Identify which cell holds the provided text, then report its (X, Y) central coordinate. 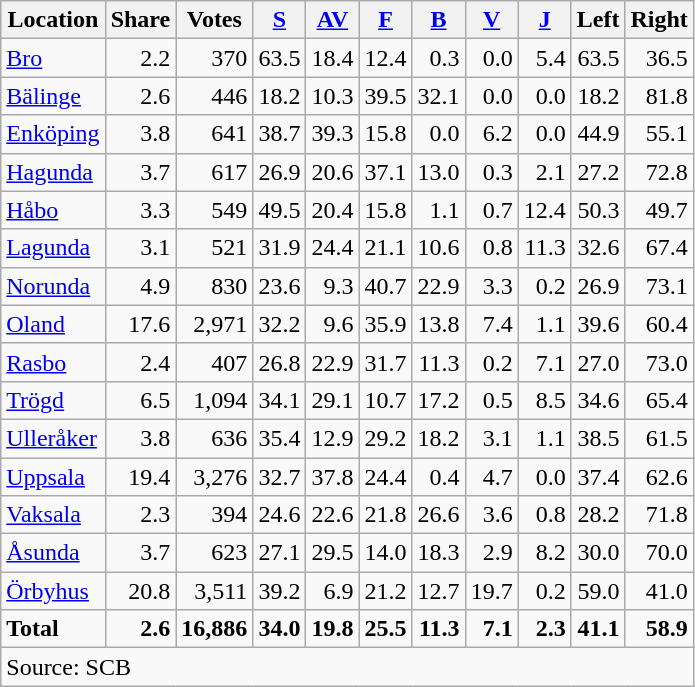
13.8 (438, 324)
39.3 (332, 134)
31.7 (386, 362)
6.9 (332, 591)
2.2 (140, 58)
394 (214, 515)
59.0 (598, 591)
50.3 (598, 210)
521 (214, 248)
6.5 (140, 400)
41.0 (659, 591)
26.8 (280, 362)
14.0 (386, 553)
19.7 (492, 591)
34.0 (280, 629)
8.5 (544, 400)
34.1 (280, 400)
V (492, 20)
Enköping (53, 134)
Oland (53, 324)
35.9 (386, 324)
19.8 (332, 629)
9.6 (332, 324)
37.4 (598, 477)
407 (214, 362)
0.7 (492, 210)
4.9 (140, 286)
73.0 (659, 362)
27.0 (598, 362)
21.8 (386, 515)
Bälinge (53, 96)
72.8 (659, 172)
17.2 (438, 400)
25.5 (386, 629)
Rasbo (53, 362)
37.1 (386, 172)
18.3 (438, 553)
23.6 (280, 286)
18.4 (332, 58)
Örbyhus (53, 591)
10.6 (438, 248)
Ulleråker (53, 438)
32.1 (438, 96)
61.5 (659, 438)
67.4 (659, 248)
27.2 (598, 172)
Votes (214, 20)
12.7 (438, 591)
Vaksala (53, 515)
37.8 (332, 477)
26.6 (438, 515)
617 (214, 172)
70.0 (659, 553)
F (386, 20)
32.2 (280, 324)
3,276 (214, 477)
9.3 (332, 286)
13.0 (438, 172)
Trögd (53, 400)
40.7 (386, 286)
38.5 (598, 438)
B (438, 20)
55.1 (659, 134)
41.1 (598, 629)
29.2 (386, 438)
Åsunda (53, 553)
Norunda (53, 286)
12.9 (332, 438)
60.4 (659, 324)
Source: SCB (348, 667)
58.9 (659, 629)
Location (53, 20)
0.4 (438, 477)
830 (214, 286)
30.0 (598, 553)
Håbo (53, 210)
44.9 (598, 134)
10.7 (386, 400)
39.5 (386, 96)
Right (659, 20)
370 (214, 58)
Lagunda (53, 248)
549 (214, 210)
S (280, 20)
8.2 (544, 553)
32.6 (598, 248)
34.6 (598, 400)
1,094 (214, 400)
Bro (53, 58)
39.2 (280, 591)
71.8 (659, 515)
636 (214, 438)
3,511 (214, 591)
36.5 (659, 58)
81.8 (659, 96)
446 (214, 96)
Hagunda (53, 172)
29.5 (332, 553)
17.6 (140, 324)
2.9 (492, 553)
20.4 (332, 210)
73.1 (659, 286)
Left (598, 20)
10.3 (332, 96)
5.4 (544, 58)
0.5 (492, 400)
38.7 (280, 134)
21.1 (386, 248)
4.7 (492, 477)
16,886 (214, 629)
49.5 (280, 210)
24.6 (280, 515)
641 (214, 134)
2.1 (544, 172)
2,971 (214, 324)
J (544, 20)
6.2 (492, 134)
AV (332, 20)
35.4 (280, 438)
623 (214, 553)
20.6 (332, 172)
21.2 (386, 591)
Share (140, 20)
31.9 (280, 248)
27.1 (280, 553)
62.6 (659, 477)
39.6 (598, 324)
20.8 (140, 591)
7.4 (492, 324)
49.7 (659, 210)
19.4 (140, 477)
Uppsala (53, 477)
22.6 (332, 515)
65.4 (659, 400)
32.7 (280, 477)
29.1 (332, 400)
Total (53, 629)
28.2 (598, 515)
2.4 (140, 362)
3.6 (492, 515)
